Identify which cell holds the provided text, then report its [x, y] central coordinate. 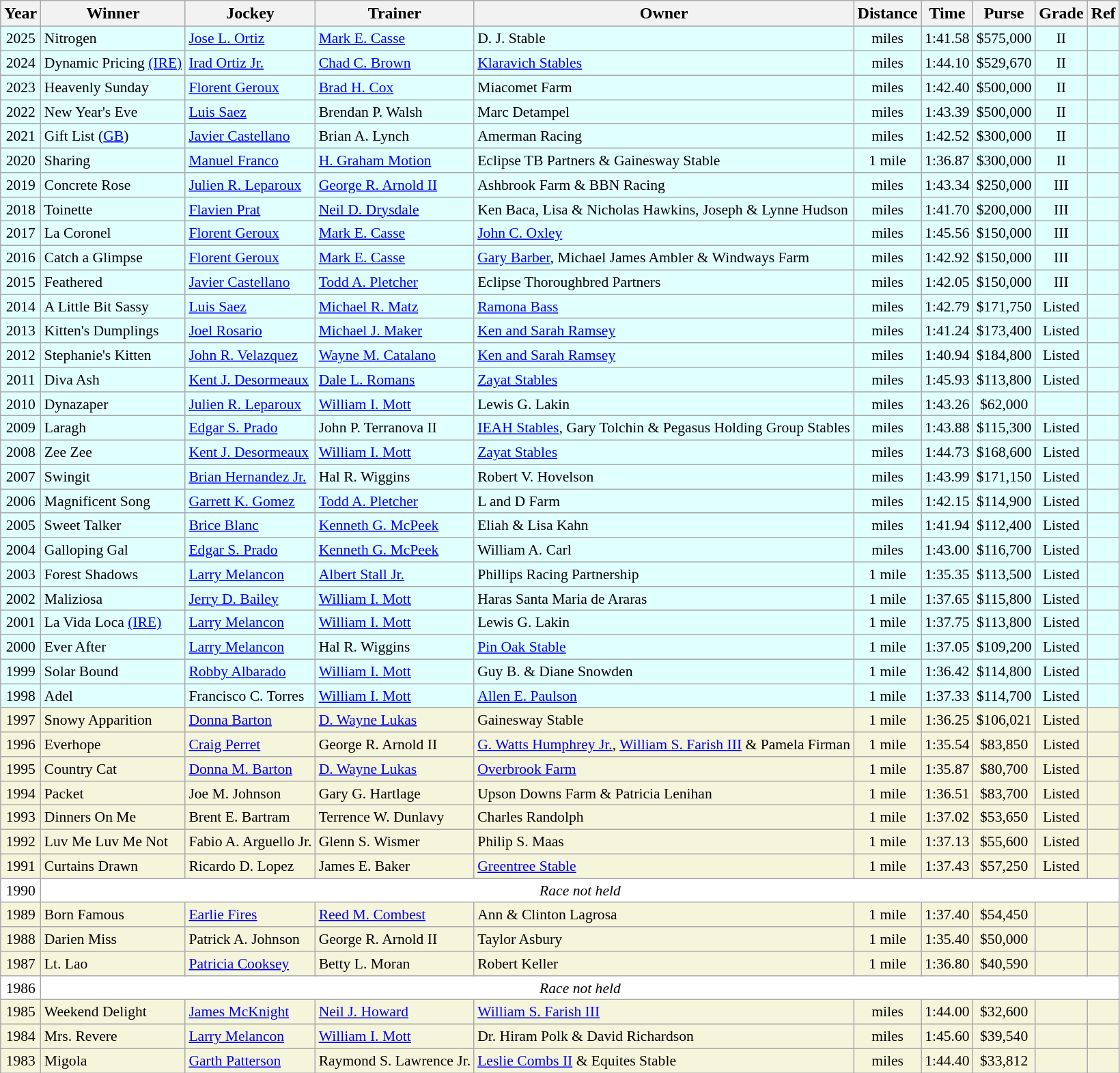
Greentree Stable [664, 866]
1985 [20, 1012]
Dynazaper [113, 404]
Zee Zee [113, 452]
Haras Santa Maria de Araras [664, 598]
1994 [20, 793]
1:37.75 [947, 623]
1987 [20, 964]
1:41.70 [947, 209]
1:36.42 [947, 671]
$83,700 [1004, 793]
Jerry D. Bailey [250, 598]
Dynamic Pricing (IRE) [113, 63]
1:45.60 [947, 1036]
John C. Oxley [664, 234]
Born Famous [113, 915]
Ann & Clinton Lagrosa [664, 915]
1986 [20, 988]
Heavenly Sunday [113, 87]
Pin Oak Stable [664, 647]
Dinners On Me [113, 818]
1992 [20, 841]
2013 [20, 331]
1984 [20, 1036]
A Little Bit Sassy [113, 307]
2012 [20, 355]
1:42.05 [947, 282]
IEAH Stables, Gary Tolchin & Pegasus Holding Group Stables [664, 428]
$83,850 [1004, 744]
La Coronel [113, 234]
John P. Terranova II [395, 428]
$114,900 [1004, 501]
Sweet Talker [113, 525]
Marc Detampel [664, 112]
1:44.40 [947, 1061]
Toinette [113, 209]
2002 [20, 598]
John R. Velazquez [250, 355]
Michael R. Matz [395, 307]
Glenn S. Wismer [395, 841]
Craig Perret [250, 744]
Brad H. Cox [395, 87]
Brendan P. Walsh [395, 112]
1:42.79 [947, 307]
Fabio A. Arguello Jr. [250, 841]
2020 [20, 161]
Robert V. Hovelson [664, 477]
2010 [20, 404]
2019 [20, 185]
Earlie Fires [250, 915]
$33,812 [1004, 1061]
Nitrogen [113, 39]
2003 [20, 574]
Lt. Lao [113, 964]
1:40.94 [947, 355]
Ricardo D. Lopez [250, 866]
1:35.87 [947, 769]
1:37.65 [947, 598]
Jose L. Ortiz [250, 39]
Ramona Bass [664, 307]
Trainer [395, 14]
1:37.02 [947, 818]
$171,750 [1004, 307]
Country Cat [113, 769]
1:45.93 [947, 380]
2022 [20, 112]
Packet [113, 793]
Catch a Glimpse [113, 257]
Phillips Racing Partnership [664, 574]
La Vida Loca (IRE) [113, 623]
Laragh [113, 428]
Patricia Cooksey [250, 964]
Robert Keller [664, 964]
Forest Shadows [113, 574]
Migola [113, 1061]
Upson Downs Farm & Patricia Lenihan [664, 793]
Magnificent Song [113, 501]
$32,600 [1004, 1012]
Joe M. Johnson [250, 793]
$62,000 [1004, 404]
1995 [20, 769]
Brice Blanc [250, 525]
1:43.00 [947, 550]
2009 [20, 428]
Mrs. Revere [113, 1036]
Concrete Rose [113, 185]
Francisco C. Torres [250, 696]
2023 [20, 87]
1:35.40 [947, 939]
1:37.33 [947, 696]
1:41.58 [947, 39]
Stephanie's Kitten [113, 355]
James McKnight [250, 1012]
Galloping Gal [113, 550]
1983 [20, 1061]
Brian Hernandez Jr. [250, 477]
Kitten's Dumplings [113, 331]
Eclipse TB Partners & Gainesway Stable [664, 161]
1990 [20, 891]
Klaravich Stables [664, 63]
Brent E. Bartram [250, 818]
1:42.40 [947, 87]
1:37.13 [947, 841]
2018 [20, 209]
2024 [20, 63]
$529,670 [1004, 63]
$116,700 [1004, 550]
Solar Bound [113, 671]
1:45.56 [947, 234]
Joel Rosario [250, 331]
Maliziosa [113, 598]
Winner [113, 14]
1:36.25 [947, 720]
$115,300 [1004, 428]
1:36.80 [947, 964]
1:43.34 [947, 185]
1:35.54 [947, 744]
Ashbrook Farm & BBN Racing [664, 185]
Miacomet Farm [664, 87]
Darien Miss [113, 939]
Taylor Asbury [664, 939]
Sharing [113, 161]
Grade [1061, 14]
1:44.00 [947, 1012]
Gift List (GB) [113, 136]
1988 [20, 939]
Jockey [250, 14]
Feathered [113, 282]
Swingit [113, 477]
1997 [20, 720]
2006 [20, 501]
Eliah & Lisa Kahn [664, 525]
D. J. Stable [664, 39]
$575,000 [1004, 39]
New Year's Eve [113, 112]
Gary G. Hartlage [395, 793]
Ref [1104, 14]
1991 [20, 866]
1:41.24 [947, 331]
$39,540 [1004, 1036]
Snowy Apparition [113, 720]
2011 [20, 380]
Distance [888, 14]
Purse [1004, 14]
Time [947, 14]
1:44.10 [947, 63]
Amerman Racing [664, 136]
Charles Randolph [664, 818]
1:35.35 [947, 574]
1:41.94 [947, 525]
Luv Me Luv Me Not [113, 841]
$171,150 [1004, 477]
Neil J. Howard [395, 1012]
2001 [20, 623]
1993 [20, 818]
$250,000 [1004, 185]
Gainesway Stable [664, 720]
Chad C. Brown [395, 63]
H. Graham Motion [395, 161]
Adel [113, 696]
Reed M. Combest [395, 915]
Owner [664, 14]
1:44.73 [947, 452]
1989 [20, 915]
1:43.88 [947, 428]
2007 [20, 477]
Irad Ortiz Jr. [250, 63]
William A. Carl [664, 550]
1:36.51 [947, 793]
L and D Farm [664, 501]
$109,200 [1004, 647]
Philip S. Maas [664, 841]
$53,650 [1004, 818]
William S. Farish III [664, 1012]
1998 [20, 696]
$80,700 [1004, 769]
Ken Baca, Lisa & Nicholas Hawkins, Joseph & Lynne Hudson [664, 209]
Garth Patterson [250, 1061]
$57,250 [1004, 866]
2016 [20, 257]
$55,600 [1004, 841]
Raymond S. Lawrence Jr. [395, 1061]
Flavien Prat [250, 209]
$168,600 [1004, 452]
$40,590 [1004, 964]
1:42.52 [947, 136]
$184,800 [1004, 355]
$50,000 [1004, 939]
Garrett K. Gomez [250, 501]
2025 [20, 39]
Brian A. Lynch [395, 136]
2008 [20, 452]
Manuel Franco [250, 161]
2015 [20, 282]
Dale L. Romans [395, 380]
$200,000 [1004, 209]
$114,700 [1004, 696]
Eclipse Thoroughbred Partners [664, 282]
$115,800 [1004, 598]
1:43.26 [947, 404]
1:42.15 [947, 501]
1:37.05 [947, 647]
1:42.92 [947, 257]
Donna M. Barton [250, 769]
2000 [20, 647]
James E. Baker [395, 866]
2004 [20, 550]
Ever After [113, 647]
1:43.99 [947, 477]
2017 [20, 234]
1:36.87 [947, 161]
1:37.40 [947, 915]
$114,800 [1004, 671]
Overbrook Farm [664, 769]
Curtains Drawn [113, 866]
Wayne M. Catalano [395, 355]
$54,450 [1004, 915]
Terrence W. Dunlavy [395, 818]
2014 [20, 307]
Diva Ash [113, 380]
Neil D. Drysdale [395, 209]
Robby Albarado [250, 671]
Leslie Combs II & Equites Stable [664, 1061]
Guy B. & Diane Snowden [664, 671]
$113,500 [1004, 574]
Dr. Hiram Polk & David Richardson [664, 1036]
1999 [20, 671]
Betty L. Moran [395, 964]
Michael J. Maker [395, 331]
$106,021 [1004, 720]
1:43.39 [947, 112]
Albert Stall Jr. [395, 574]
Donna Barton [250, 720]
Everhope [113, 744]
2021 [20, 136]
Weekend Delight [113, 1012]
G. Watts Humphrey Jr., William S. Farish III & Pamela Firman [664, 744]
Gary Barber, Michael James Ambler & Windways Farm [664, 257]
1996 [20, 744]
1:37.43 [947, 866]
Year [20, 14]
Allen E. Paulson [664, 696]
$173,400 [1004, 331]
$112,400 [1004, 525]
Patrick A. Johnson [250, 939]
2005 [20, 525]
